Determine the (x, y) coordinate at the center of the cell enclosing the given text.  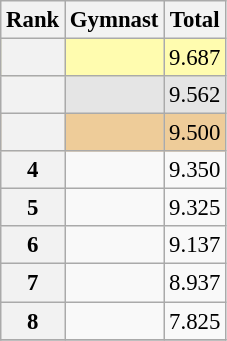
Gymnast (114, 20)
9.562 (195, 95)
4 (33, 170)
9.500 (195, 133)
9.687 (195, 58)
8.937 (195, 283)
8 (33, 321)
9.325 (195, 208)
7 (33, 283)
9.137 (195, 245)
6 (33, 245)
5 (33, 208)
9.350 (195, 170)
7.825 (195, 321)
Rank (33, 20)
Total (195, 20)
